Pinpoint the cell where the given text exists, returning its (X, Y) midpoint coordinate. 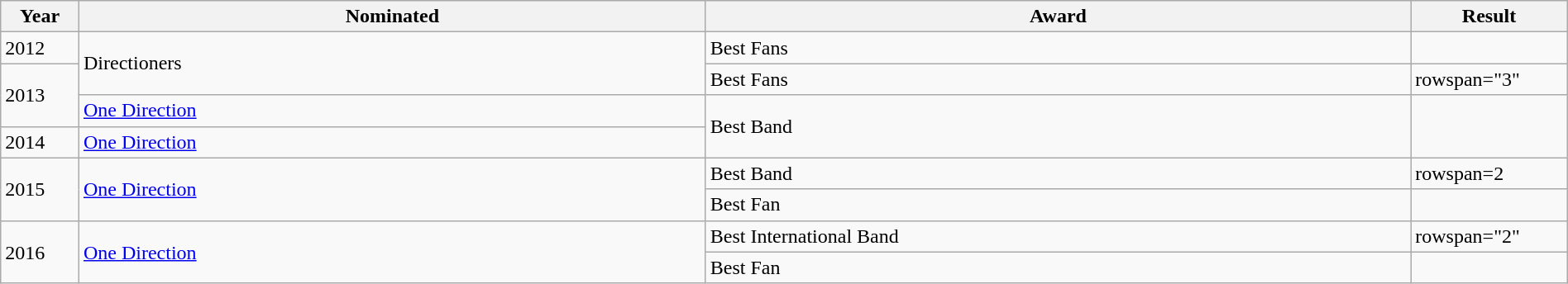
Directioners (392, 64)
2015 (40, 189)
2013 (40, 95)
Award (1059, 17)
rowspan="2" (1489, 236)
2016 (40, 252)
2012 (40, 48)
Best International Band (1059, 236)
Nominated (392, 17)
2014 (40, 142)
rowspan=2 (1489, 173)
rowspan="3" (1489, 79)
Year (40, 17)
Result (1489, 17)
